From the cell containing the given text, extract its center point as (x, y) coordinate. 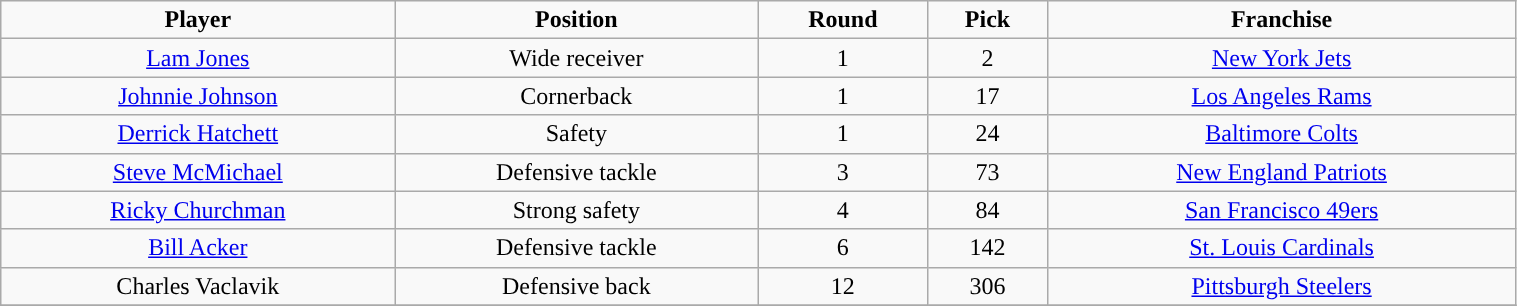
Player (198, 20)
Defensive back (576, 286)
73 (988, 172)
San Francisco 49ers (1282, 210)
Pick (988, 20)
New York Jets (1282, 58)
24 (988, 134)
Lam Jones (198, 58)
Charles Vaclavik (198, 286)
17 (988, 96)
6 (843, 248)
Bill Acker (198, 248)
St. Louis Cardinals (1282, 248)
Strong safety (576, 210)
Cornerback (576, 96)
New England Patriots (1282, 172)
Safety (576, 134)
Position (576, 20)
Wide receiver (576, 58)
Johnnie Johnson (198, 96)
Los Angeles Rams (1282, 96)
Franchise (1282, 20)
Derrick Hatchett (198, 134)
3 (843, 172)
306 (988, 286)
Pittsburgh Steelers (1282, 286)
Baltimore Colts (1282, 134)
2 (988, 58)
12 (843, 286)
142 (988, 248)
84 (988, 210)
4 (843, 210)
Steve McMichael (198, 172)
Ricky Churchman (198, 210)
Round (843, 20)
